Pinpoint the cell where the given text exists, returning its [x, y] midpoint coordinate. 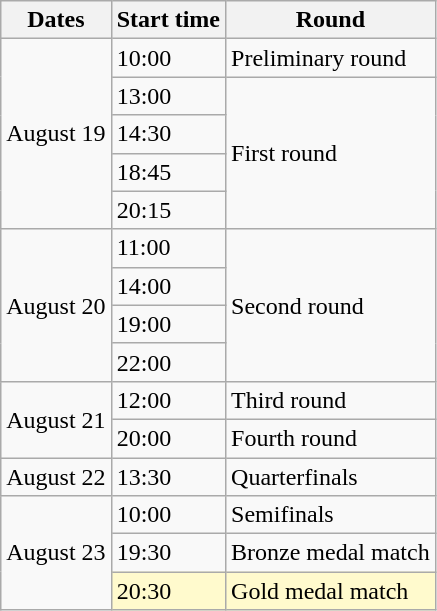
Fourth round [331, 438]
August 21 [56, 419]
Dates [56, 20]
August 19 [56, 134]
13:30 [168, 477]
August 20 [56, 305]
August 22 [56, 477]
22:00 [168, 362]
Second round [331, 305]
Third round [331, 400]
First round [331, 153]
19:00 [168, 324]
Round [331, 20]
20:30 [168, 591]
18:45 [168, 172]
Start time [168, 20]
14:00 [168, 286]
14:30 [168, 134]
19:30 [168, 553]
Bronze medal match [331, 553]
Gold medal match [331, 591]
August 23 [56, 553]
20:15 [168, 210]
12:00 [168, 400]
Semifinals [331, 515]
11:00 [168, 248]
13:00 [168, 96]
20:00 [168, 438]
Quarterfinals [331, 477]
Preliminary round [331, 58]
